Locate the cell with the specified text and output its [x, y] center coordinate. 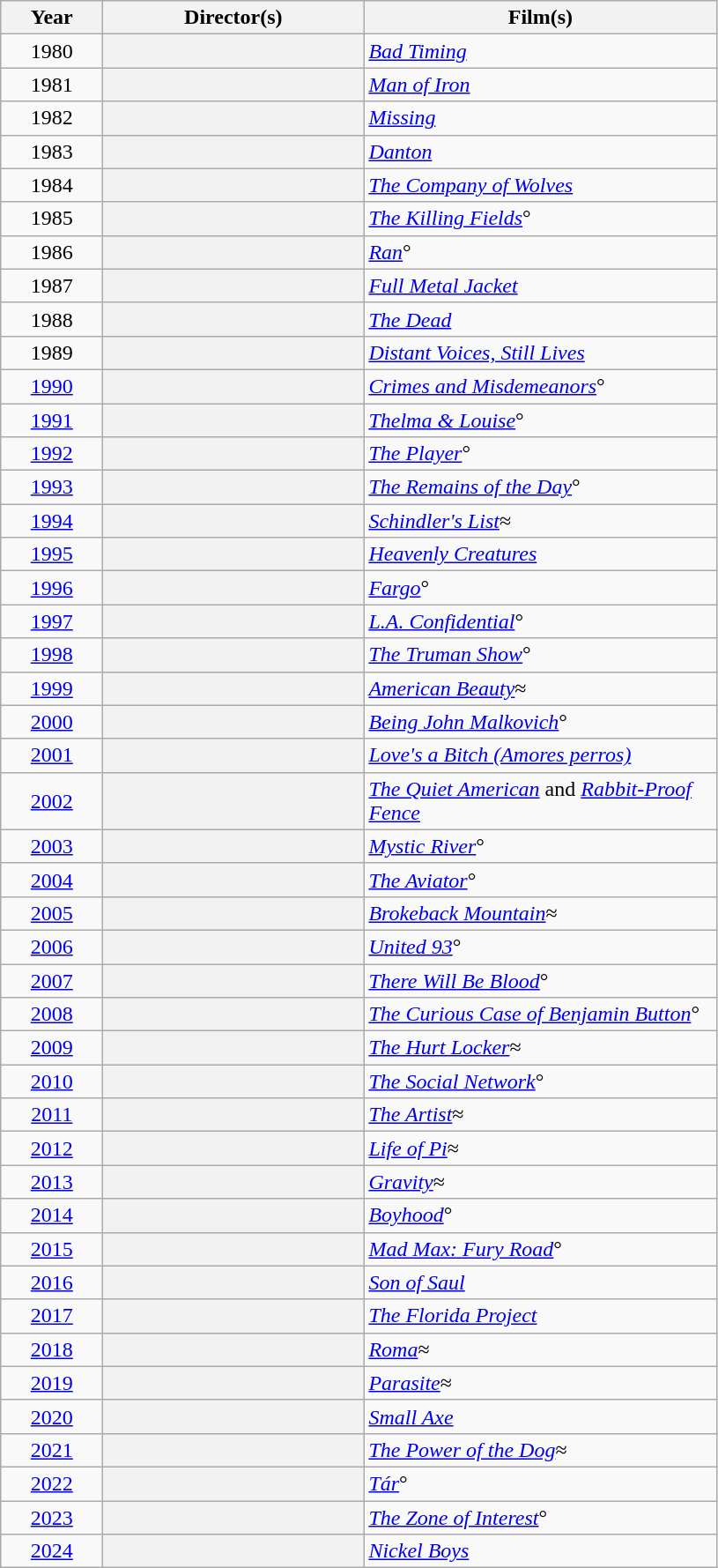
2006 [52, 947]
The Artist≈ [541, 1115]
Mystic River° [541, 846]
The Company of Wolves [541, 185]
Brokeback Mountain≈ [541, 913]
Gravity≈ [541, 1182]
2000 [52, 722]
1982 [52, 118]
1996 [52, 588]
1995 [52, 554]
1994 [52, 521]
2012 [52, 1148]
Year [52, 18]
2017 [52, 1316]
Director(s) [233, 18]
2015 [52, 1249]
2020 [52, 1416]
The Killing Fields° [541, 219]
Film(s) [541, 18]
2024 [52, 1551]
Boyhood° [541, 1215]
The Florida Project [541, 1316]
There Will Be Blood° [541, 981]
1984 [52, 185]
The Zone of Interest° [541, 1517]
Son of Saul [541, 1282]
Love's a Bitch (Amores perros) [541, 755]
2011 [52, 1115]
Ran° [541, 252]
2019 [52, 1383]
2008 [52, 1014]
Fargo° [541, 588]
The Truman Show° [541, 655]
Man of Iron [541, 85]
1988 [52, 319]
Full Metal Jacket [541, 286]
United 93° [541, 947]
L.A. Confidential° [541, 621]
1986 [52, 252]
1983 [52, 152]
Parasite≈ [541, 1383]
Crimes and Misdemeanors° [541, 386]
1980 [52, 51]
Mad Max: Fury Road° [541, 1249]
2004 [52, 880]
2010 [52, 1081]
2005 [52, 913]
Distant Voices, Still Lives [541, 353]
The Hurt Locker≈ [541, 1048]
Small Axe [541, 1416]
Nickel Boys [541, 1551]
2016 [52, 1282]
2023 [52, 1517]
The Power of the Dog≈ [541, 1450]
The Aviator° [541, 880]
2022 [52, 1483]
2018 [52, 1349]
1993 [52, 487]
2013 [52, 1182]
Danton [541, 152]
1998 [52, 655]
The Player° [541, 454]
1987 [52, 286]
Schindler's List≈ [541, 521]
The Remains of the Day° [541, 487]
1999 [52, 688]
Missing [541, 118]
Bad Timing [541, 51]
1992 [52, 454]
Roma≈ [541, 1349]
The Social Network° [541, 1081]
American Beauty≈ [541, 688]
2014 [52, 1215]
Tár° [541, 1483]
The Quiet American and Rabbit-Proof Fence [541, 800]
1989 [52, 353]
1990 [52, 386]
2007 [52, 981]
Heavenly Creatures [541, 554]
2002 [52, 800]
Being John Malkovich° [541, 722]
The Dead [541, 319]
1985 [52, 219]
2009 [52, 1048]
1981 [52, 85]
The Curious Case of Benjamin Button° [541, 1014]
2001 [52, 755]
1997 [52, 621]
2003 [52, 846]
Thelma & Louise° [541, 420]
Life of Pi≈ [541, 1148]
2021 [52, 1450]
1991 [52, 420]
